For the text-containing cell, return its midpoint in (x, y) coordinate format. 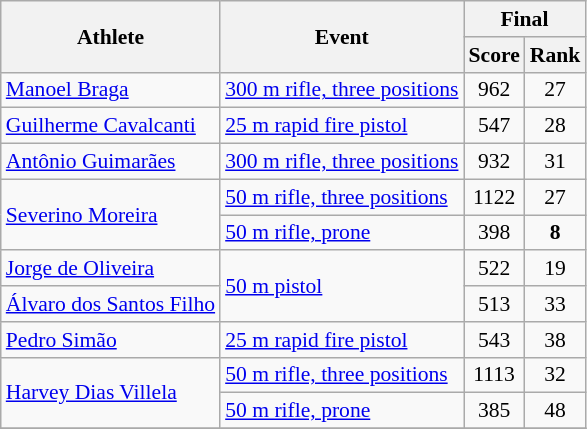
28 (556, 126)
513 (494, 304)
Athlete (110, 36)
32 (556, 375)
31 (556, 162)
962 (494, 90)
Event (342, 36)
Pedro Simão (110, 340)
385 (494, 411)
33 (556, 304)
8 (556, 233)
Final (525, 19)
932 (494, 162)
547 (494, 126)
Severino Moreira (110, 214)
Guilherme Cavalcanti (110, 126)
Antônio Guimarães (110, 162)
Álvaro dos Santos Filho (110, 304)
1122 (494, 197)
Rank (556, 55)
Manoel Braga (110, 90)
19 (556, 269)
398 (494, 233)
522 (494, 269)
Score (494, 55)
48 (556, 411)
50 m pistol (342, 286)
1113 (494, 375)
38 (556, 340)
Jorge de Oliveira (110, 269)
543 (494, 340)
Harvey Dias Villela (110, 392)
